Output the (x, y) coordinate of the center of the cell containing the given text.  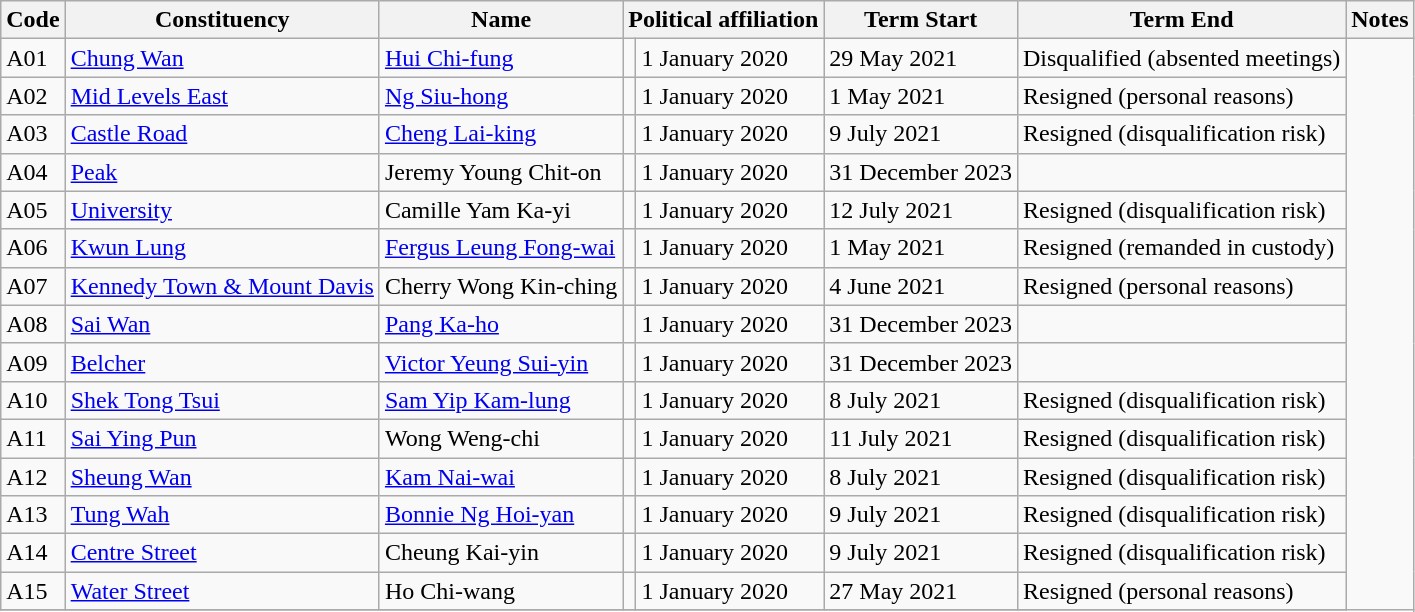
Ho Chi-wang (500, 591)
A04 (33, 172)
A03 (33, 134)
Bonnie Ng Hoi-yan (500, 515)
Tung Wah (222, 515)
Belcher (222, 362)
A01 (33, 58)
A14 (33, 553)
Pang Ka-ho (500, 324)
Victor Yeung Sui-yin (500, 362)
11 July 2021 (921, 438)
Cheng Lai-king (500, 134)
Term End (1181, 20)
A08 (33, 324)
Hui Chi-fung (500, 58)
A11 (33, 438)
Disqualified (absented meetings) (1181, 58)
Peak (222, 172)
Ng Siu-hong (500, 96)
University (222, 210)
Camille Yam Ka-yi (500, 210)
12 July 2021 (921, 210)
Code (33, 20)
Constituency (222, 20)
Sam Yip Kam-lung (500, 400)
A05 (33, 210)
4 June 2021 (921, 286)
Jeremy Young Chit-on (500, 172)
Sai Ying Pun (222, 438)
Sheung Wan (222, 477)
Kam Nai-wai (500, 477)
Fergus Leung Fong-wai (500, 248)
Water Street (222, 591)
A07 (33, 286)
Wong Weng-chi (500, 438)
Name (500, 20)
Cheung Kai-yin (500, 553)
Centre Street (222, 553)
Castle Road (222, 134)
29 May 2021 (921, 58)
27 May 2021 (921, 591)
A10 (33, 400)
Term Start (921, 20)
Chung Wan (222, 58)
Sai Wan (222, 324)
Cherry Wong Kin-ching (500, 286)
A13 (33, 515)
Kwun Lung (222, 248)
Kennedy Town & Mount Davis (222, 286)
A06 (33, 248)
A12 (33, 477)
A15 (33, 591)
Shek Tong Tsui (222, 400)
A02 (33, 96)
A09 (33, 362)
Mid Levels East (222, 96)
Notes (1380, 20)
Resigned (remanded in custody) (1181, 248)
Political affiliation (724, 20)
